Capture the cell that displays the provided text and extract its [x, y] central coordinate. 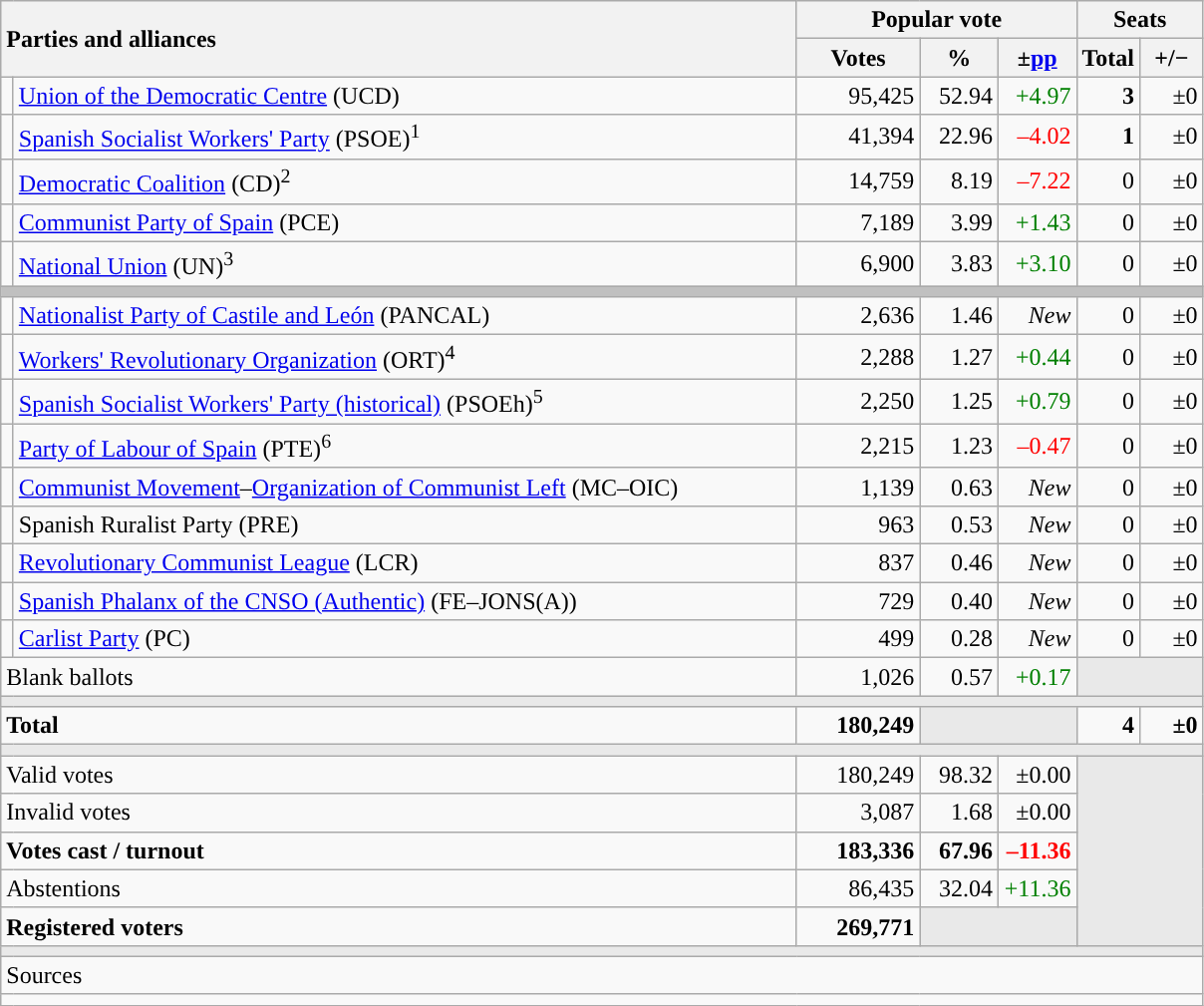
Registered voters [399, 926]
1.68 [959, 813]
41,394 [858, 138]
Valid votes [399, 775]
1.27 [959, 357]
–0.47 [1037, 447]
+0.79 [1037, 401]
0.53 [959, 525]
52.94 [959, 96]
8.19 [959, 181]
Spanish Phalanx of the CNSO (Authentic) (FE–JONS(A)) [405, 601]
+11.36 [1037, 888]
269,771 [858, 926]
Union of the Democratic Centre (UCD) [405, 96]
3 [1108, 96]
2,636 [858, 316]
Communist Movement–Organization of Communist Left (MC–OIC) [405, 487]
+/− [1172, 58]
0.46 [959, 563]
1.46 [959, 316]
4 [1108, 726]
963 [858, 525]
% [959, 58]
14,759 [858, 181]
±pp [1037, 58]
729 [858, 601]
Democratic Coalition (CD)2 [405, 181]
0.28 [959, 639]
+3.10 [1037, 263]
95,425 [858, 96]
499 [858, 639]
–7.22 [1037, 181]
+1.43 [1037, 222]
Sources [602, 975]
Nationalist Party of Castile and León (PANCAL) [405, 316]
22.96 [959, 138]
3.99 [959, 222]
183,336 [858, 850]
Spanish Ruralist Party (PRE) [405, 525]
Seats [1140, 20]
–11.36 [1037, 850]
0.40 [959, 601]
0.57 [959, 677]
67.96 [959, 850]
1.25 [959, 401]
Workers' Revolutionary Organization (ORT)4 [405, 357]
32.04 [959, 888]
1.23 [959, 447]
+0.17 [1037, 677]
Party of Labour of Spain (PTE)6 [405, 447]
Votes cast / turnout [399, 850]
0.63 [959, 487]
Communist Party of Spain (PCE) [405, 222]
2,215 [858, 447]
Spanish Socialist Workers' Party (PSOE)1 [405, 138]
Revolutionary Communist League (LCR) [405, 563]
National Union (UN)3 [405, 263]
1,026 [858, 677]
Parties and alliances [399, 39]
Popular vote [937, 20]
Carlist Party (PC) [405, 639]
2,288 [858, 357]
86,435 [858, 888]
3.83 [959, 263]
6,900 [858, 263]
Invalid votes [399, 813]
Spanish Socialist Workers' Party (historical) (PSOEh)5 [405, 401]
3,087 [858, 813]
7,189 [858, 222]
Votes [858, 58]
2,250 [858, 401]
+4.97 [1037, 96]
Blank ballots [399, 677]
–4.02 [1037, 138]
98.32 [959, 775]
837 [858, 563]
1,139 [858, 487]
1 [1108, 138]
Abstentions [399, 888]
+0.44 [1037, 357]
